Output the (X, Y) coordinate of the center of the cell containing the given text.  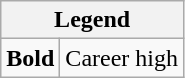
Career high (122, 58)
Legend (92, 20)
Bold (30, 58)
